Search for the cell housing the specified text and yield its [x, y] center coordinate. 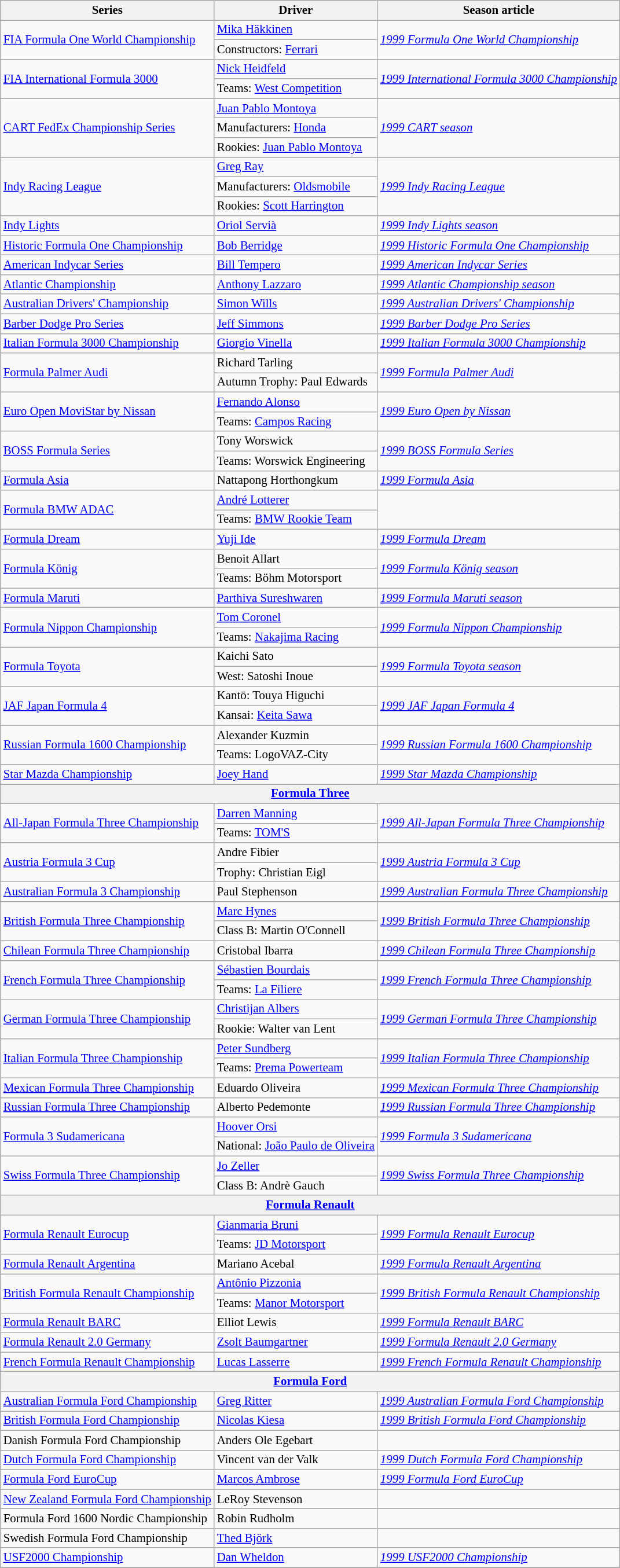
Mika Häkkinen [296, 30]
Joey Hand [296, 774]
1999 Formula Toyota season [499, 667]
1999 Australian Drivers' Championship [499, 304]
1999 Atlantic Championship season [499, 284]
Chilean Formula Three Championship [108, 950]
Constructors: Ferrari [296, 49]
Marc Hynes [296, 911]
National: João Paulo de Oliveira [296, 1147]
1999 Formula Renault 2.0 Germany [499, 1342]
Teams: Manor Motorsport [296, 1303]
Australian Formula Ford Championship [108, 1401]
1999 Swiss Formula Three Championship [499, 1176]
1999 Formula Ford EuroCup [499, 1479]
Antônio Pizzonia [296, 1283]
Thed Björk [296, 1538]
Kansai: Keita Sawa [296, 715]
Austria Formula 3 Cup [108, 862]
Dan Wheldon [296, 1558]
BOSS Formula Series [108, 451]
Historic Formula One Championship [108, 245]
1999 Formula Maruti season [499, 598]
Formula Renault Eurocup [108, 1235]
Simon Wills [296, 304]
1999 Formula 3 Sudamericana [499, 1137]
German Formula Three Championship [108, 1019]
1999 Formula Renault BARC [499, 1323]
JAF Japan Formula 4 [108, 706]
Formula 3 Sudamericana [108, 1137]
Tony Worswick [296, 441]
1999 Euro Open by Nissan [499, 412]
Sébastien Bourdais [296, 970]
Teams: Nakajima Racing [296, 637]
Elliot Lewis [296, 1323]
1999 Formula Nippon Championship [499, 627]
Rookies: Juan Pablo Montoya [296, 148]
Rookies: Scott Harrington [296, 206]
Formula Renault Argentina [108, 1264]
Formula Renault [310, 1205]
Formula Three [310, 794]
Jo Zeller [296, 1166]
Andre Fibier [296, 853]
Teams: La Filiere [296, 990]
Nicolas Kiesa [296, 1420]
1999 All-Japan Formula Three Championship [499, 823]
Anders Ole Egebart [296, 1440]
Tom Coronel [296, 618]
Darren Manning [296, 813]
Gianmaria Bruni [296, 1225]
Star Mazda Championship [108, 774]
Giorgio Vinella [296, 343]
Formula Asia [108, 480]
Russian Formula 1600 Championship [108, 745]
1999 International Formula 3000 Championship [499, 79]
1999 Formula Renault Eurocup [499, 1235]
Teams: BMW Rookie Team [296, 520]
British Formula Ford Championship [108, 1420]
Yuji Ide [296, 539]
1999 German Formula Three Championship [499, 1019]
1999 Star Mazda Championship [499, 774]
1999 Italian Formula 3000 Championship [499, 343]
1999 Mexican Formula Three Championship [499, 1088]
FIA Formula One World Championship [108, 39]
Formula Renault BARC [108, 1323]
Lucas Lasserre [296, 1362]
1999 Formula Renault Argentina [499, 1264]
Robin Rudholm [296, 1519]
Mexican Formula Three Championship [108, 1088]
Indy Lights [108, 226]
Russian Formula Three Championship [108, 1107]
Indy Racing League [108, 186]
1999 Australian Formula Ford Championship [499, 1401]
Italian Formula Three Championship [108, 1058]
Paul Stephenson [296, 892]
Teams: Böhm Motorsport [296, 578]
1999 Formula Palmer Audi [499, 373]
Rookie: Walter van Lent [296, 1029]
Cristobal Ibarra [296, 950]
1999 French Formula Three Championship [499, 980]
1999 Russian Formula Three Championship [499, 1107]
All-Japan Formula Three Championship [108, 823]
New Zealand Formula Ford Championship [108, 1499]
French Formula Renault Championship [108, 1362]
Fernando Alonso [296, 402]
Nick Heidfeld [296, 69]
1999 Chilean Formula Three Championship [499, 950]
André Lotterer [296, 500]
1999 Formula König season [499, 568]
Hoover Orsi [296, 1127]
FIA International Formula 3000 [108, 79]
1999 British Formula Renault Championship [499, 1293]
Oriol Servià [296, 226]
Formula Toyota [108, 667]
Peter Sundberg [296, 1048]
Autumn Trophy: Paul Edwards [296, 383]
1999 Formula One World Championship [499, 39]
1999 JAF Japan Formula 4 [499, 706]
1999 Austria Formula 3 Cup [499, 862]
French Formula Three Championship [108, 980]
Season article [499, 10]
1999 Russian Formula 1600 Championship [499, 745]
Teams: JD Motorsport [296, 1244]
Class B: Martin O'Connell [296, 931]
1999 Dutch Formula Ford Championship [499, 1460]
1999 CART season [499, 128]
Jeff Simmons [296, 324]
1999 American Indycar Series [499, 265]
1999 Indy Lights season [499, 226]
Teams: TOM'S [296, 833]
Kaichi Sato [296, 657]
Australian Drivers' Championship [108, 304]
Formula Maruti [108, 598]
Formula Renault 2.0 Germany [108, 1342]
Australian Formula 3 Championship [108, 892]
1999 British Formula Ford Championship [499, 1420]
Italian Formula 3000 Championship [108, 343]
1999 Historic Formula One Championship [499, 245]
British Formula Three Championship [108, 921]
1999 Indy Racing League [499, 186]
1999 USF2000 Championship [499, 1558]
Nattapong Horthongkum [296, 480]
Class B: Andrè Gauch [296, 1185]
American Indycar Series [108, 265]
Zsolt Baumgartner [296, 1342]
LeRoy Stevenson [296, 1499]
Parthiva Sureshwaren [296, 598]
1999 Italian Formula Three Championship [499, 1058]
Swiss Formula Three Championship [108, 1176]
Vincent van der Valk [296, 1460]
Richard Tarling [296, 363]
1999 BOSS Formula Series [499, 451]
Danish Formula Ford Championship [108, 1440]
Bill Tempero [296, 265]
Alexander Kuzmin [296, 735]
1999 British Formula Three Championship [499, 921]
Formula BMW ADAC [108, 510]
Juan Pablo Montoya [296, 108]
Greg Ritter [296, 1401]
Greg Ray [296, 167]
Bob Berridge [296, 245]
Formula Ford 1600 Nordic Championship [108, 1519]
Dutch Formula Ford Championship [108, 1460]
Atlantic Championship [108, 284]
Mariano Acebal [296, 1264]
Manufacturers: Honda [296, 128]
1999 French Formula Renault Championship [499, 1362]
CART FedEx Championship Series [108, 128]
British Formula Renault Championship [108, 1293]
Driver [296, 10]
Alberto Pedemonte [296, 1107]
Formula Palmer Audi [108, 373]
USF2000 Championship [108, 1558]
Teams: Prema Powerteam [296, 1068]
Swedish Formula Ford Championship [108, 1538]
Formula Nippon Championship [108, 627]
Series [108, 10]
1999 Barber Dodge Pro Series [499, 324]
Trophy: Christian Eigl [296, 872]
Marcos Ambrose [296, 1479]
Barber Dodge Pro Series [108, 324]
1999 Formula Asia [499, 480]
Teams: Campos Racing [296, 421]
Christijan Albers [296, 1009]
Benoit Allart [296, 559]
Anthony Lazzaro [296, 284]
Manufacturers: Oldsmobile [296, 186]
Teams: LogoVAZ-City [296, 755]
Teams: West Competition [296, 89]
Kantō: Touya Higuchi [296, 696]
West: Satoshi Inoue [296, 676]
Teams: Worswick Engineering [296, 461]
Formula Ford EuroCup [108, 1479]
Formula Dream [108, 539]
Formula König [108, 568]
1999 Australian Formula Three Championship [499, 892]
1999 Formula Dream [499, 539]
Eduardo Oliveira [296, 1088]
Euro Open MoviStar by Nissan [108, 412]
Formula Ford [310, 1382]
